Detect which cell encompasses the target text, then output its [X, Y] center coordinate. 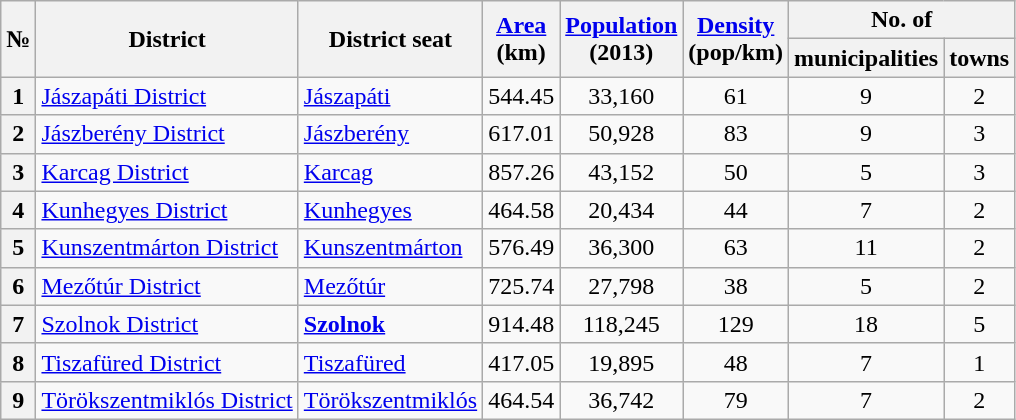
Kunhegyes [390, 210]
48 [736, 362]
576.49 [522, 248]
No. of [902, 20]
6 [18, 286]
61 [736, 96]
914.48 [522, 324]
Szolnok District [167, 324]
63 [736, 248]
464.58 [522, 210]
857.26 [522, 172]
11 [866, 248]
725.74 [522, 286]
Kunszentmárton District [167, 248]
43,152 [622, 172]
Kunhegyes District [167, 210]
Population(2013) [622, 39]
19,895 [622, 362]
129 [736, 324]
38 [736, 286]
27,798 [622, 286]
№ [18, 39]
Jászapáti District [167, 96]
617.01 [522, 134]
50 [736, 172]
Density(pop/km) [736, 39]
20,434 [622, 210]
50,928 [622, 134]
44 [736, 210]
544.45 [522, 96]
417.05 [522, 362]
Törökszentmiklós [390, 400]
33,160 [622, 96]
Tiszafüred [390, 362]
towns [980, 58]
464.54 [522, 400]
Area(km) [522, 39]
36,300 [622, 248]
Jászberény District [167, 134]
Mezőtúr [390, 286]
District [167, 39]
municipalities [866, 58]
8 [18, 362]
83 [736, 134]
36,742 [622, 400]
District seat [390, 39]
Szolnok [390, 324]
18 [866, 324]
Karcag District [167, 172]
Tiszafüred District [167, 362]
Jászapáti [390, 96]
118,245 [622, 324]
79 [736, 400]
4 [18, 210]
Kunszentmárton [390, 248]
Mezőtúr District [167, 286]
Jászberény [390, 134]
Karcag [390, 172]
Törökszentmiklós District [167, 400]
